Locate the cell with the specified text and output its [x, y] center coordinate. 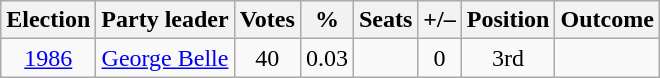
Seats [385, 20]
3rd [508, 58]
Position [508, 20]
George Belle [165, 58]
0.03 [326, 58]
Party leader [165, 20]
% [326, 20]
+/– [440, 20]
1986 [48, 58]
Votes [267, 20]
Election [48, 20]
0 [440, 58]
40 [267, 58]
Outcome [607, 20]
